Pinpoint the cell where the given text exists, returning its (X, Y) midpoint coordinate. 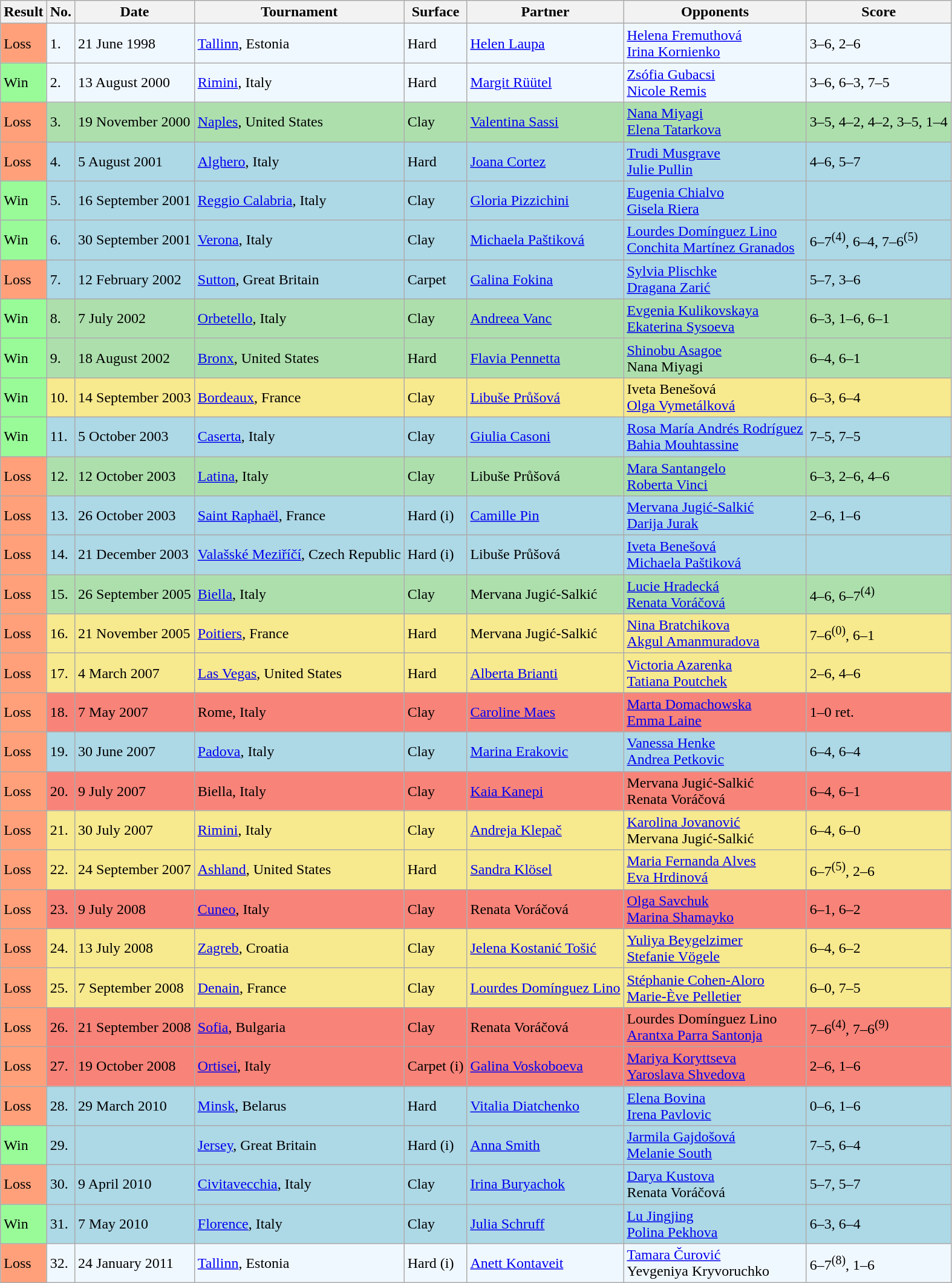
Sandra Klösel (546, 870)
12. (60, 475)
6–7(8), 1–6 (878, 1263)
Elena Bovina Irena Pavlovic (715, 1106)
0–6, 1–6 (878, 1106)
24. (60, 948)
7. (60, 279)
9 April 2010 (135, 1184)
27. (60, 1066)
32. (60, 1263)
Giulia Casoni (546, 437)
19. (60, 751)
Trudi Musgrave Julie Pullin (715, 161)
5–7, 5–7 (878, 1184)
Florence, Italy (299, 1224)
30 June 2007 (135, 751)
Poitiers, France (299, 634)
Verona, Italy (299, 240)
28. (60, 1106)
Iveta Benešová Olga Vymetálková (715, 397)
7–5, 6–4 (878, 1146)
21 June 1998 (135, 44)
Margit Rüütel (546, 82)
Valentina Sassi (546, 122)
2–6, 4–6 (878, 673)
Tournament (299, 12)
Irina Buryachok (546, 1184)
4–6, 6–7(4) (878, 594)
6–7(4), 6–4, 7–6(5) (878, 240)
Ashland, United States (299, 870)
Caserta, Italy (299, 437)
Caroline Maes (546, 713)
Yuliya Beygelzimer Stefanie Vögele (715, 948)
Galina Fokina (546, 279)
Kaia Kanepi (546, 791)
12 February 2002 (135, 279)
Lu Jingjing Polina Pekhova (715, 1224)
11. (60, 437)
30 July 2007 (135, 830)
21 November 2005 (135, 634)
Nina Bratchikova Akgul Amanmuradova (715, 634)
6–4, 6–2 (878, 948)
3. (60, 122)
Rosa María Andrés Rodríguez Bahia Mouhtassine (715, 437)
Darya Kustova Renata Voráčová (715, 1184)
Sylvia Plischke Dragana Zarić (715, 279)
1–0 ret. (878, 713)
12 October 2003 (135, 475)
Karolina Jovanović Mervana Jugić-Salkić (715, 830)
3–6, 2–6 (878, 44)
7 May 2010 (135, 1224)
1. (60, 44)
5 October 2003 (135, 437)
Bordeaux, France (299, 397)
Denain, France (299, 987)
9 July 2007 (135, 791)
Saint Raphaël, France (299, 515)
Padova, Italy (299, 751)
No. (60, 12)
13. (60, 515)
Alberta Brianti (546, 673)
Helena Fremuthová Irina Kornienko (715, 44)
13 August 2000 (135, 82)
29. (60, 1146)
31. (60, 1224)
5–7, 3–6 (878, 279)
Mariya Koryttseva Yaroslava Shvedova (715, 1066)
23. (60, 909)
Date (135, 12)
21 September 2008 (135, 1027)
Tamara Čurović Yevgeniya Kryvoruchko (715, 1263)
Result (24, 12)
Marta Domachowska Emma Laine (715, 713)
6–1, 6–2 (878, 909)
7–5, 7–5 (878, 437)
4. (60, 161)
10. (60, 397)
Vitalia Diatchenko (546, 1106)
Evgenia Kulikovskaya Ekaterina Sysoeva (715, 318)
30. (60, 1184)
6–4, 6–0 (878, 830)
Surface (435, 12)
8. (60, 318)
6–0, 7–5 (878, 987)
Valašské Meziříčí, Czech Republic (299, 555)
Helen Laupa (546, 44)
15. (60, 594)
16. (60, 634)
Latina, Italy (299, 475)
2. (60, 82)
Joana Cortez (546, 161)
Jersey, Great Britain (299, 1146)
26 September 2005 (135, 594)
30 September 2001 (135, 240)
21. (60, 830)
7 July 2002 (135, 318)
Lourdes Domínguez Lino (546, 987)
6–7(5), 2–6 (878, 870)
Carpet (i) (435, 1066)
Julia Schruff (546, 1224)
14. (60, 555)
6–3, 2–6, 4–6 (878, 475)
6. (60, 240)
Gloria Pizzichini (546, 201)
4 March 2007 (135, 673)
Andreea Vanc (546, 318)
Flavia Pennetta (546, 358)
Marina Erakovic (546, 751)
Zsófia Gubacsi Nicole Remis (715, 82)
6–3, 1–6, 6–1 (878, 318)
Nana Miyagi Elena Tatarkova (715, 122)
7–6(0), 6–1 (878, 634)
26 October 2003 (135, 515)
7–6(4), 7–6(9) (878, 1027)
14 September 2003 (135, 397)
Olga Savchuk Marina Shamayko (715, 909)
18 August 2002 (135, 358)
18. (60, 713)
Shinobu Asagoe Nana Miyagi (715, 358)
19 October 2008 (135, 1066)
5. (60, 201)
Lourdes Domínguez Lino Conchita Martínez Granados (715, 240)
21 December 2003 (135, 555)
Sofia, Bulgaria (299, 1027)
Ortisei, Italy (299, 1066)
Orbetello, Italy (299, 318)
9 July 2008 (135, 909)
22. (60, 870)
Anna Smith (546, 1146)
17. (60, 673)
Iveta Benešová Michaela Paštiková (715, 555)
Naples, United States (299, 122)
Jarmila Gajdošová Melanie South (715, 1146)
Mervana Jugić-Salkić Renata Voráčová (715, 791)
Cuneo, Italy (299, 909)
Andreja Klepač (546, 830)
Eugenia Chialvo Gisela Riera (715, 201)
Michaela Paštiková (546, 240)
Minsk, Belarus (299, 1106)
Lourdes Domínguez Lino Arantxa Parra Santonja (715, 1027)
Anett Kontaveit (546, 1263)
Rome, Italy (299, 713)
Vanessa Henke Andrea Petkovic (715, 751)
Opponents (715, 12)
Camille Pin (546, 515)
Zagreb, Croatia (299, 948)
Partner (546, 12)
24 September 2007 (135, 870)
25. (60, 987)
Bronx, United States (299, 358)
Maria Fernanda Alves Eva Hrdinová (715, 870)
13 July 2008 (135, 948)
7 September 2008 (135, 987)
26. (60, 1027)
Lucie Hradecká Renata Voráčová (715, 594)
19 November 2000 (135, 122)
Civitavecchia, Italy (299, 1184)
6–4, 6–4 (878, 751)
Las Vegas, United States (299, 673)
Mara Santangelo Roberta Vinci (715, 475)
Score (878, 12)
29 March 2010 (135, 1106)
Mervana Jugić-Salkić Darija Jurak (715, 515)
Carpet (435, 279)
Stéphanie Cohen-Aloro Marie-Ève Pelletier (715, 987)
Sutton, Great Britain (299, 279)
7 May 2007 (135, 713)
3–5, 4–2, 4–2, 3–5, 1–4 (878, 122)
Galina Voskoboeva (546, 1066)
24 January 2011 (135, 1263)
20. (60, 791)
3–6, 6–3, 7–5 (878, 82)
Alghero, Italy (299, 161)
5 August 2001 (135, 161)
Reggio Calabria, Italy (299, 201)
4–6, 5–7 (878, 161)
16 September 2001 (135, 201)
Jelena Kostanić Tošić (546, 948)
9. (60, 358)
Victoria Azarenka Tatiana Poutchek (715, 673)
